Determine the [X, Y] coordinate at the center of the cell enclosing the given text.  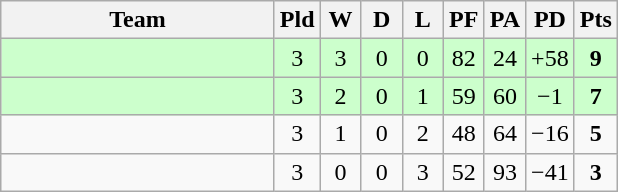
−16 [550, 134]
59 [464, 96]
48 [464, 134]
+58 [550, 58]
PA [504, 20]
Pld [297, 20]
9 [596, 58]
Team [138, 20]
64 [504, 134]
82 [464, 58]
5 [596, 134]
W [340, 20]
7 [596, 96]
PD [550, 20]
−41 [550, 172]
60 [504, 96]
D [382, 20]
−1 [550, 96]
Pts [596, 20]
52 [464, 172]
L [422, 20]
PF [464, 20]
24 [504, 58]
93 [504, 172]
